Identify which cell holds the provided text, then report its (x, y) central coordinate. 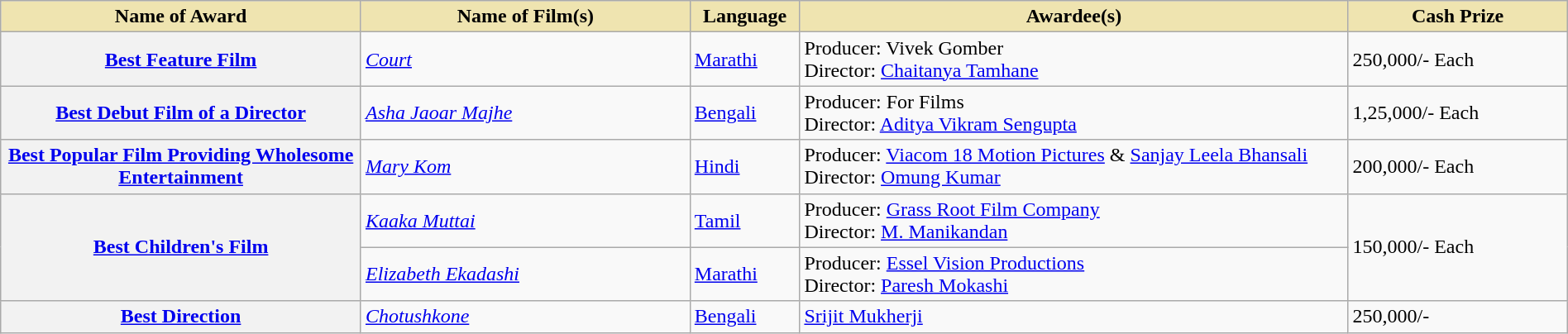
Best Debut Film of a Director (181, 112)
Best Popular Film Providing Wholesome Entertainment (181, 167)
Cash Prize (1457, 17)
Hindi (744, 167)
Producer: For FilmsDirector: Aditya Vikram Sengupta (1073, 112)
Producer: Viacom 18 Motion Pictures & Sanjay Leela BhansaliDirector: Omung Kumar (1073, 167)
150,000/- Each (1457, 247)
Language (744, 17)
Chotushkone (525, 317)
1,25,000/- Each (1457, 112)
200,000/- Each (1457, 167)
Court (525, 60)
Name of Award (181, 17)
Best Feature Film (181, 60)
Producer: Vivek Gomber Director: Chaitanya Tamhane (1073, 60)
Best Children's Film (181, 247)
250,000/- (1457, 317)
250,000/- Each (1457, 60)
Srijit Mukherji (1073, 317)
Mary Kom (525, 167)
Awardee(s) (1073, 17)
Tamil (744, 220)
Best Direction (181, 317)
Kaaka Muttai (525, 220)
Asha Jaoar Majhe (525, 112)
Elizabeth Ekadashi (525, 274)
Name of Film(s) (525, 17)
Producer: Grass Root Film CompanyDirector: M. Manikandan (1073, 220)
Producer: Essel Vision ProductionsDirector: Paresh Mokashi (1073, 274)
